Identify which cell holds the provided text, then report its [x, y] central coordinate. 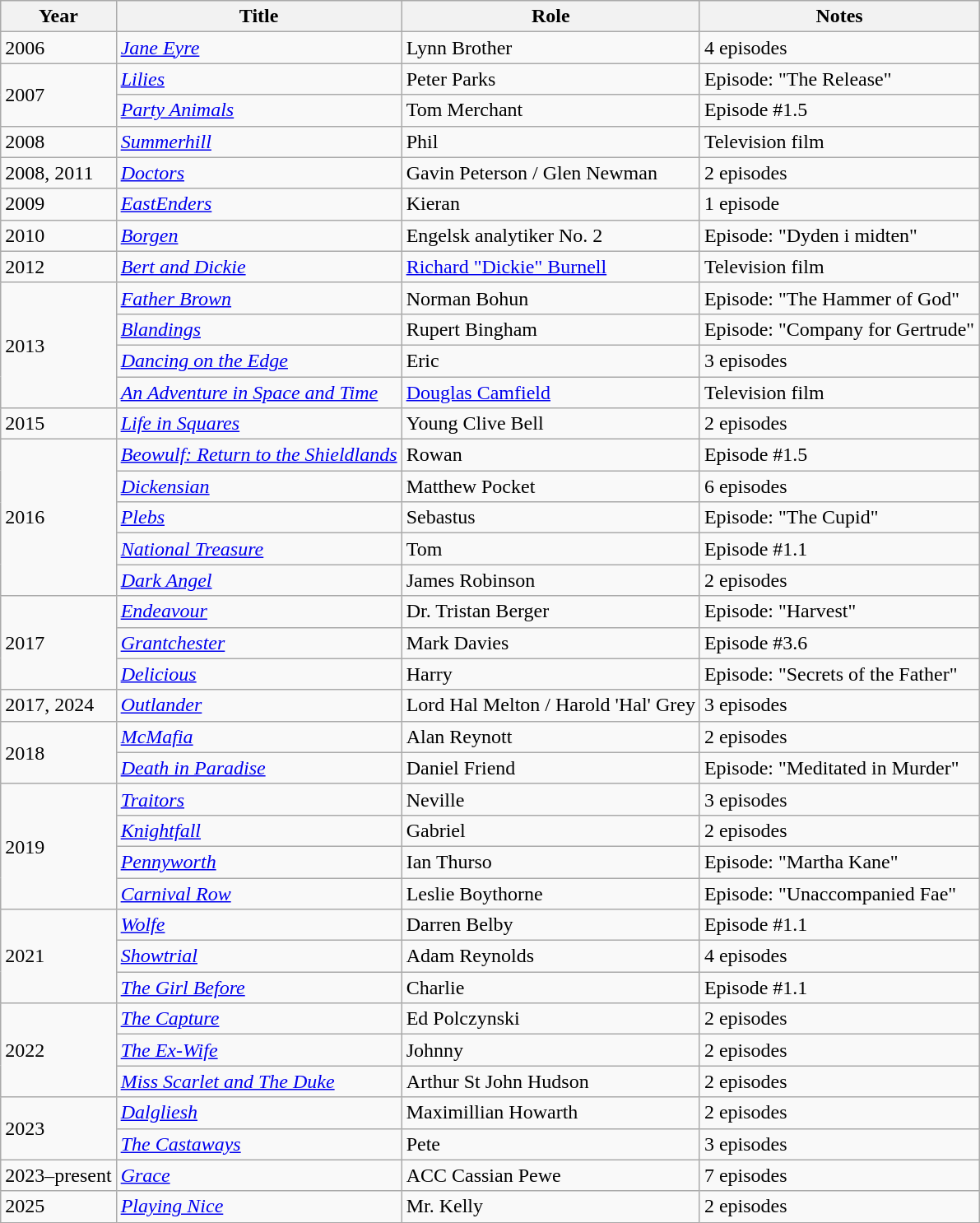
Episode: "The Release" [839, 79]
2019 [58, 846]
Grantchester [258, 643]
2013 [58, 345]
Alan Reynott [550, 737]
Episode: "The Cupid" [839, 518]
Adam Reynolds [550, 956]
2009 [58, 204]
Johnny [550, 1050]
6 episodes [839, 486]
McMafia [258, 737]
Lynn Brother [550, 48]
Tom [550, 549]
Delicious [258, 674]
Miss Scarlet and The Duke [258, 1081]
Episode: "Company for Gertrude" [839, 329]
1 episode [839, 204]
Kieran [550, 204]
2022 [58, 1050]
Pete [550, 1144]
Dr. Tristan Berger [550, 611]
2018 [58, 752]
Knightfall [258, 830]
2006 [58, 48]
Showtrial [258, 956]
2017, 2024 [58, 705]
Jane Eyre [258, 48]
Title [258, 16]
The Castaways [258, 1144]
Year [58, 16]
Richard "Dickie" Burnell [550, 267]
Lilies [258, 79]
Matthew Pocket [550, 486]
2008 [58, 142]
Mr. Kelly [550, 1207]
2010 [58, 235]
Borgen [258, 235]
Lord Hal Melton / Harold 'Hal' Grey [550, 705]
2023–present [58, 1175]
Party Animals [258, 110]
Engelsk analytiker No. 2 [550, 235]
Peter Parks [550, 79]
The Girl Before [258, 988]
Grace [258, 1175]
Phil [550, 142]
Young Clive Bell [550, 424]
Blandings [258, 329]
Ian Thurso [550, 862]
Episode: "Meditated in Murder" [839, 768]
Endeavour [258, 611]
Charlie [550, 988]
The Capture [258, 1019]
Plebs [258, 518]
Episode: "Dyden i midten" [839, 235]
2008, 2011 [58, 173]
Summerhill [258, 142]
Father Brown [258, 298]
James Robinson [550, 580]
Daniel Friend [550, 768]
Arthur St John Hudson [550, 1081]
Rowan [550, 455]
2015 [58, 424]
Traitors [258, 799]
Gabriel [550, 830]
The Ex-Wife [258, 1050]
Mark Davies [550, 643]
7 episodes [839, 1175]
Beowulf: Return to the Shieldlands [258, 455]
Maximillian Howarth [550, 1113]
An Adventure in Space and Time [258, 393]
Notes [839, 16]
Episode: "The Hammer of God" [839, 298]
2023 [58, 1128]
Darren Belby [550, 925]
Gavin Peterson / Glen Newman [550, 173]
Douglas Camfield [550, 393]
Dancing on the Edge [258, 360]
Wolfe [258, 925]
Episode: "Harvest" [839, 611]
Episode: "Unaccompanied Fae" [839, 893]
2016 [58, 518]
Dark Angel [258, 580]
Episode #3.6 [839, 643]
Episode: "Martha Kane" [839, 862]
ACC Cassian Pewe [550, 1175]
Eric [550, 360]
Dalgliesh [258, 1113]
2012 [58, 267]
Rupert Bingham [550, 329]
Ed Polczynski [550, 1019]
Role [550, 16]
Episode: "Secrets of the Father" [839, 674]
Life in Squares [258, 424]
Sebastus [550, 518]
National Treasure [258, 549]
Pennyworth [258, 862]
2021 [58, 956]
Leslie Boythorne [550, 893]
2007 [58, 95]
Neville [550, 799]
Norman Bohun [550, 298]
Doctors [258, 173]
2017 [58, 643]
Bert and Dickie [258, 267]
Tom Merchant [550, 110]
Outlander [258, 705]
2025 [58, 1207]
Carnival Row [258, 893]
EastEnders [258, 204]
Dickensian [258, 486]
Playing Nice [258, 1207]
Harry [550, 674]
Death in Paradise [258, 768]
